Pinpoint the cell where the given text exists, returning its [X, Y] midpoint coordinate. 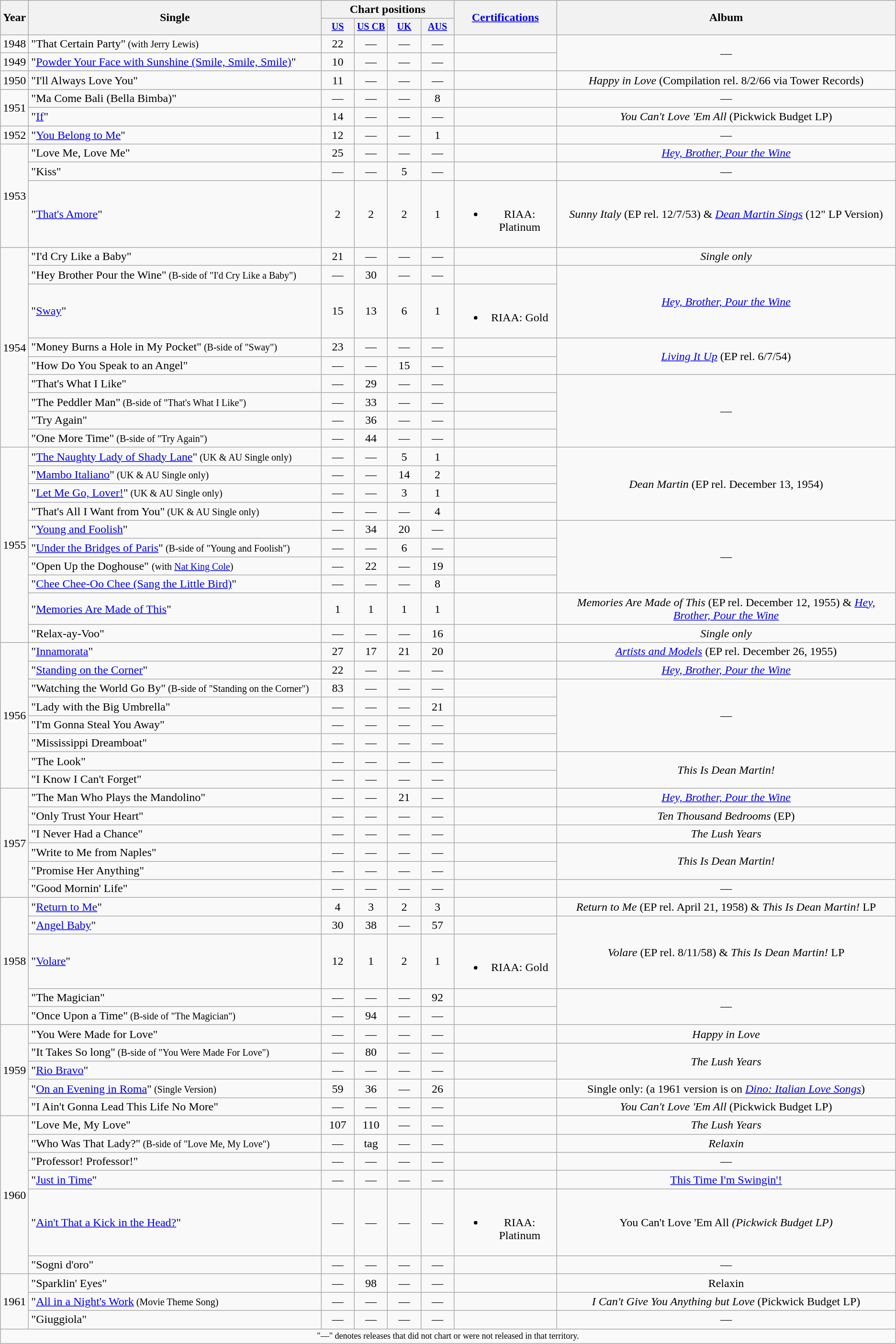
"Sogni d'oro" [175, 1265]
Return to Me (EP rel. April 21, 1958) & This Is Dean Martin! LP [726, 907]
Memories Are Made of This (EP rel. December 12, 1955) & Hey, Brother, Pour the Wine [726, 609]
59 [338, 1088]
AUS [437, 27]
"You Belong to Me" [175, 135]
1961 [14, 1301]
1948 [14, 44]
"Hey Brother Pour the Wine" (B-side of "I'd Cry Like a Baby") [175, 275]
I Can't Give You Anything but Love (Pickwick Budget LP) [726, 1301]
"That's What I Like" [175, 384]
Album [726, 18]
"Only Trust Your Heart" [175, 816]
Single [175, 18]
"You Were Made for Love" [175, 1034]
"Ain't That a Kick in the Head?" [175, 1222]
34 [370, 530]
US [338, 27]
"Just in Time" [175, 1180]
Sunny Italy (EP rel. 12/7/53) & Dean Martin Sings (12" LP Version) [726, 214]
"Young and Foolish" [175, 530]
38 [370, 925]
Living It Up (EP rel. 6/7/54) [726, 356]
Happy in Love [726, 1034]
"Angel Baby" [175, 925]
Dean Martin (EP rel. December 13, 1954) [726, 484]
1955 [14, 545]
17 [370, 652]
16 [437, 633]
"I'd Cry Like a Baby" [175, 257]
"Ma Come Bali (Bella Bimba)" [175, 98]
"That's All I Want from You" (UK & AU Single only) [175, 511]
44 [370, 438]
"The Man Who Plays the Mandolino" [175, 798]
"Under the Bridges of Paris" (B-side of "Young and Foolish") [175, 548]
"Chee Chee-Oo Chee (Sang the Little Bird)" [175, 584]
110 [370, 1125]
Year [14, 18]
"The Magician" [175, 997]
1957 [14, 843]
57 [437, 925]
"I Know I Can't Forget" [175, 779]
19 [437, 566]
"That's Amore" [175, 214]
"If" [175, 117]
"Giuggiola" [175, 1320]
25 [338, 153]
Happy in Love (Compilation rel. 8/2/66 via Tower Records) [726, 80]
1960 [14, 1195]
"—" denotes releases that did not chart or were not released in that territory. [448, 1336]
"Promise Her Anything" [175, 870]
"Memories Are Made of This" [175, 609]
"Watching the World Go By" (B-side of "Standing on the Corner") [175, 688]
33 [370, 402]
"Rio Bravo" [175, 1070]
"Write to Me from Naples" [175, 852]
107 [338, 1125]
"Return to Me" [175, 907]
"That Certain Party" (with Jerry Lewis) [175, 44]
Chart positions [388, 10]
"Open Up the Doghouse" (with Nat King Cole) [175, 566]
"Standing on the Corner" [175, 670]
1953 [14, 196]
1954 [14, 348]
92 [437, 997]
"I'll Always Love You" [175, 80]
tag [370, 1143]
Certifications [505, 18]
98 [370, 1283]
"The Naughty Lady of Shady Lane" (UK & AU Single only) [175, 456]
"It Takes So long" (B-side of "You Were Made For Love") [175, 1052]
"Once Upon a Time" (B-side of "The Magician") [175, 1016]
1958 [14, 961]
94 [370, 1016]
"All in a Night's Work (Movie Theme Song) [175, 1301]
"Who Was That Lady?" (B-side of "Love Me, My Love") [175, 1143]
1949 [14, 62]
"Love Me, Love Me" [175, 153]
"Lady with the Big Umbrella" [175, 706]
27 [338, 652]
"Love Me, My Love" [175, 1125]
"Sway" [175, 311]
"Innamorata" [175, 652]
80 [370, 1052]
26 [437, 1088]
1959 [14, 1070]
"Kiss" [175, 171]
"On an Evening in Roma" (Single Version) [175, 1088]
"One More Time" (B-side of "Try Again") [175, 438]
1951 [14, 107]
UK [404, 27]
"I'm Gonna Steal You Away" [175, 724]
83 [338, 688]
"I Never Had a Chance" [175, 834]
"Try Again" [175, 420]
"Volare" [175, 961]
"The Look" [175, 761]
"The Peddler Man" (B-side of "That's What I Like") [175, 402]
"Good Mornin' Life" [175, 889]
Volare (EP rel. 8/11/58) & This Is Dean Martin! LP [726, 952]
11 [338, 80]
"Sparklin' Eyes" [175, 1283]
Artists and Models (EP rel. December 26, 1955) [726, 652]
"Let Me Go, Lover!" (UK & AU Single only) [175, 493]
1956 [14, 715]
"Money Burns a Hole in My Pocket" (B-side of "Sway") [175, 347]
"I Ain't Gonna Lead This Life No More" [175, 1107]
"Powder Your Face with Sunshine (Smile, Smile, Smile)" [175, 62]
10 [338, 62]
This Time I'm Swingin'! [726, 1180]
Ten Thousand Bedrooms (EP) [726, 816]
23 [338, 347]
"Mambo Italiano" (UK & AU Single only) [175, 474]
"How Do You Speak to an Angel" [175, 365]
1952 [14, 135]
13 [370, 311]
Single only: (a 1961 version is on Dino: Italian Love Songs) [726, 1088]
"Mississippi Dreamboat" [175, 743]
"Professor! Professor!" [175, 1162]
"Relax-ay-Voo" [175, 633]
1950 [14, 80]
29 [370, 384]
US CB [370, 27]
